Return the [x, y] coordinate for the center point of the cell that contains the specified text.  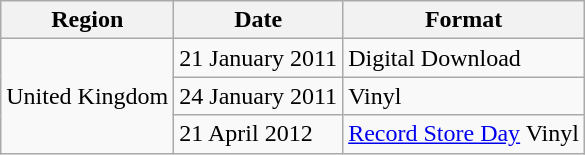
21 April 2012 [258, 134]
Digital Download [464, 58]
Date [258, 20]
Record Store Day Vinyl [464, 134]
Vinyl [464, 96]
United Kingdom [88, 96]
21 January 2011 [258, 58]
Format [464, 20]
Region [88, 20]
24 January 2011 [258, 96]
